Capture the cell that displays the provided text and extract its [X, Y] central coordinate. 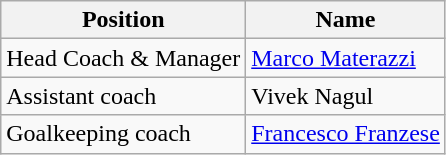
Assistant coach [124, 96]
Goalkeeping coach [124, 134]
Vivek Nagul [346, 96]
Name [346, 20]
Position [124, 20]
Francesco Franzese [346, 134]
Head Coach & Manager [124, 58]
Marco Materazzi [346, 58]
